For the text-containing cell, return its midpoint in (x, y) coordinate format. 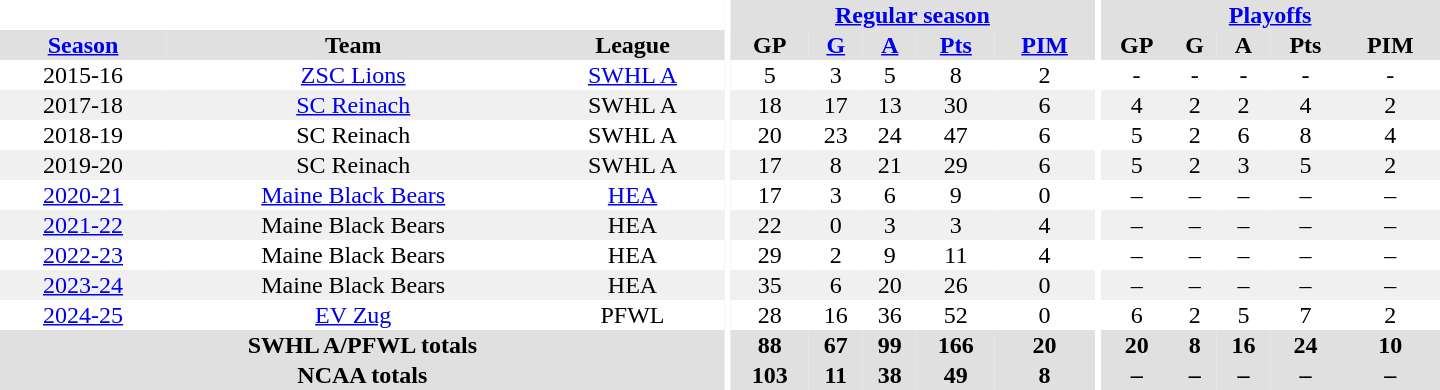
28 (770, 315)
League (632, 45)
2015-16 (83, 75)
2024-25 (83, 315)
88 (770, 345)
SWHL A/PFWL totals (362, 345)
21 (890, 165)
2018-19 (83, 135)
103 (770, 375)
67 (836, 345)
ZSC Lions (353, 75)
49 (956, 375)
PFWL (632, 315)
35 (770, 285)
38 (890, 375)
47 (956, 135)
13 (890, 105)
99 (890, 345)
26 (956, 285)
52 (956, 315)
2021-22 (83, 225)
36 (890, 315)
2017-18 (83, 105)
18 (770, 105)
10 (1390, 345)
2023-24 (83, 285)
Playoffs (1270, 15)
NCAA totals (362, 375)
7 (1305, 315)
Season (83, 45)
Team (353, 45)
2022-23 (83, 255)
2020-21 (83, 195)
22 (770, 225)
Regular season (913, 15)
30 (956, 105)
EV Zug (353, 315)
166 (956, 345)
23 (836, 135)
2019-20 (83, 165)
